Output the [x, y] coordinate of the center of the cell containing the given text.  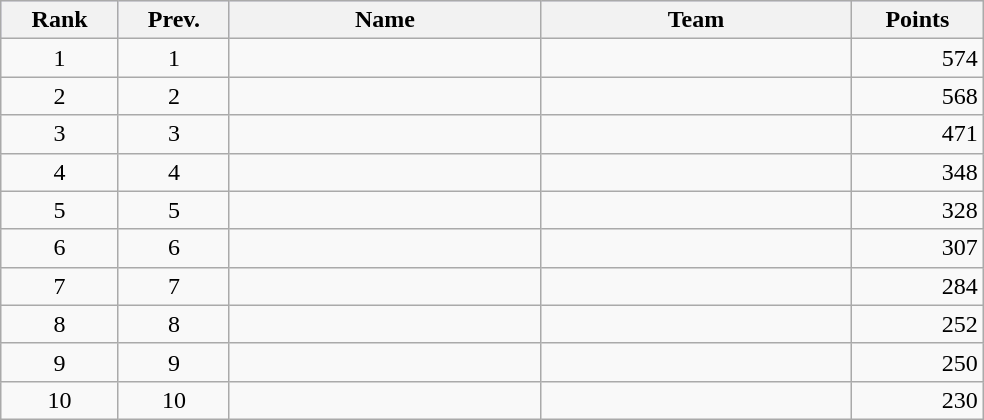
348 [918, 172]
328 [918, 210]
568 [918, 96]
284 [918, 286]
Rank [60, 20]
230 [918, 400]
250 [918, 362]
307 [918, 248]
Points [918, 20]
Name [384, 20]
252 [918, 324]
574 [918, 58]
Team [696, 20]
471 [918, 134]
Prev. [174, 20]
